Identify which cell holds the provided text, then report its (x, y) central coordinate. 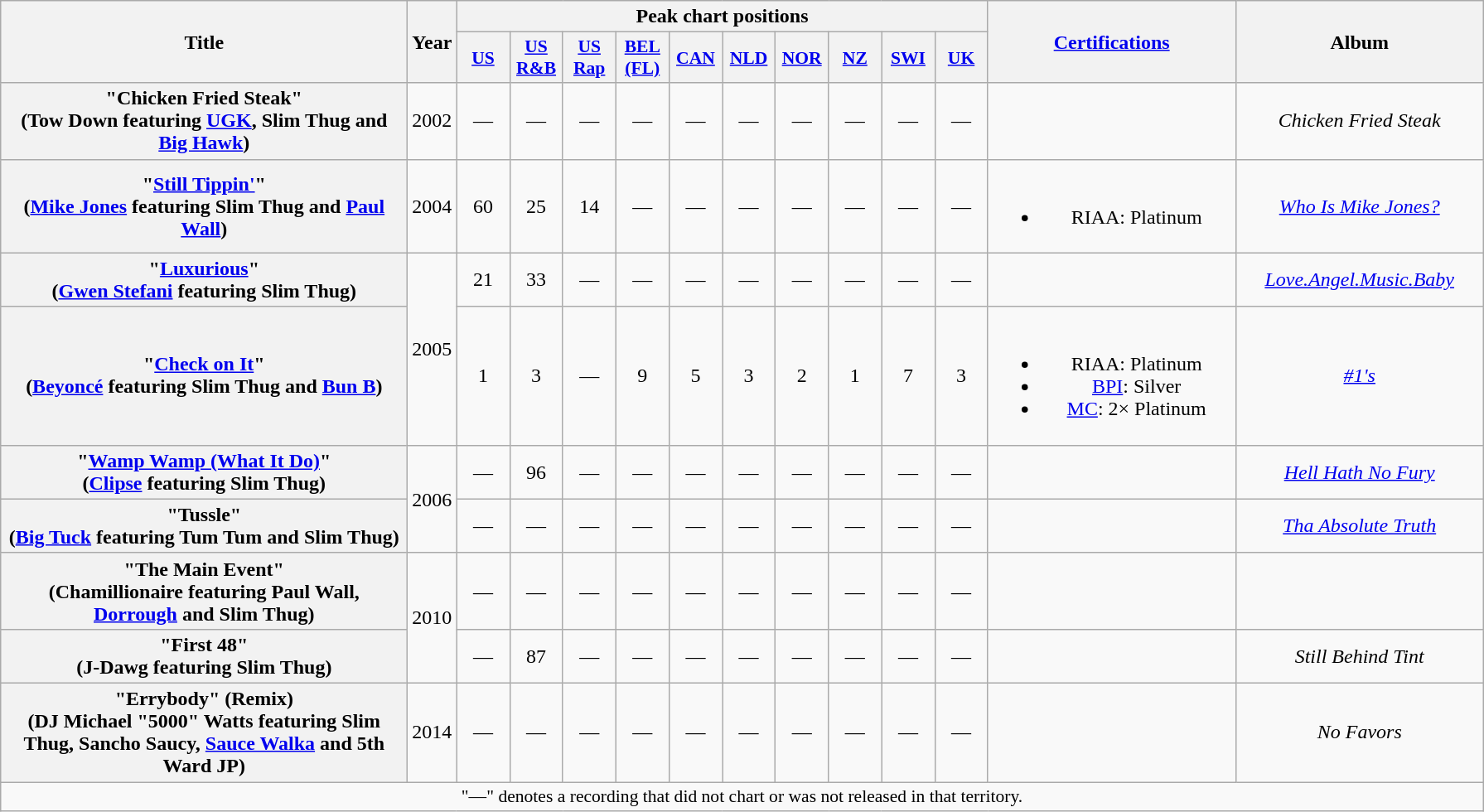
"Luxurious"(Gwen Stefani featuring Slim Thug) (204, 280)
2004 (433, 205)
2006 (433, 499)
Tha Absolute Truth (1359, 525)
#1's (1359, 376)
Year (433, 41)
NLD (749, 58)
RIAA: PlatinumBPI: SilverMC: 2× Platinum (1112, 376)
"Wamp Wamp (What It Do)"(Clipse featuring Slim Thug) (204, 472)
Title (204, 41)
"The Main Event"(Chamillionaire featuring Paul Wall, Dorrough and Slim Thug) (204, 591)
UK (961, 58)
2010 (433, 618)
5 (695, 376)
Peak chart positions (723, 17)
"Still Tippin'"(Mike Jones featuring Slim Thug and Paul Wall) (204, 205)
2005 (433, 349)
"Errybody" (Remix)(DJ Michael "5000" Watts featuring Slim Thug, Sancho Saucy, Sauce Walka and 5th Ward JP) (204, 732)
BEL(FL) (642, 58)
NOR (802, 58)
96 (536, 472)
Love.Angel.Music.Baby (1359, 280)
7 (908, 376)
No Favors (1359, 732)
"First 48"(J-Dawg featuring Slim Thug) (204, 656)
USRap (589, 58)
21 (483, 280)
2 (802, 376)
14 (589, 205)
SWI (908, 58)
CAN (695, 58)
33 (536, 280)
Chicken Fried Steak (1359, 121)
2014 (433, 732)
Hell Hath No Fury (1359, 472)
Who Is Mike Jones? (1359, 205)
Album (1359, 41)
NZ (855, 58)
2002 (433, 121)
"—" denotes a recording that did not chart or was not released in that territory. (742, 797)
RIAA: Platinum (1112, 205)
9 (642, 376)
Still Behind Tint (1359, 656)
USR&B (536, 58)
"Check on It"(Beyoncé featuring Slim Thug and Bun B) (204, 376)
60 (483, 205)
"Chicken Fried Steak"(Tow Down featuring UGK, Slim Thug and Big Hawk) (204, 121)
Certifications (1112, 41)
25 (536, 205)
87 (536, 656)
"Tussle"(Big Tuck featuring Tum Tum and Slim Thug) (204, 525)
US (483, 58)
